Extract the (x, y) coordinate from the center of the cell holding the provided text.  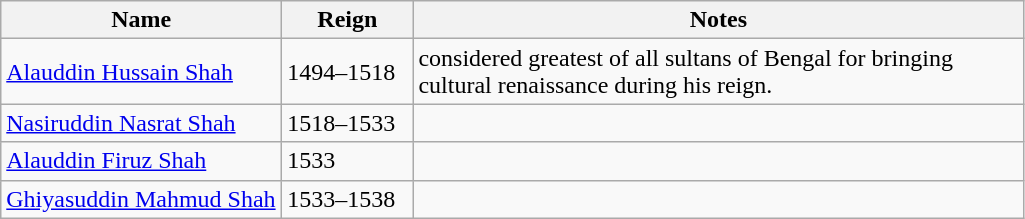
Reign (348, 20)
Nasiruddin Nasrat Shah (142, 123)
Alauddin Firuz Shah (142, 161)
Ghiyasuddin Mahmud Shah (142, 199)
Name (142, 20)
1518–1533 (348, 123)
Notes (718, 20)
1533 (348, 161)
Alauddin Hussain Shah (142, 72)
considered greatest of all sultans of Bengal for bringing cultural renaissance during his reign. (718, 72)
1533–1538 (348, 199)
1494–1518 (348, 72)
